Provide the (x, y) coordinate of the cell's center where the given text is located.  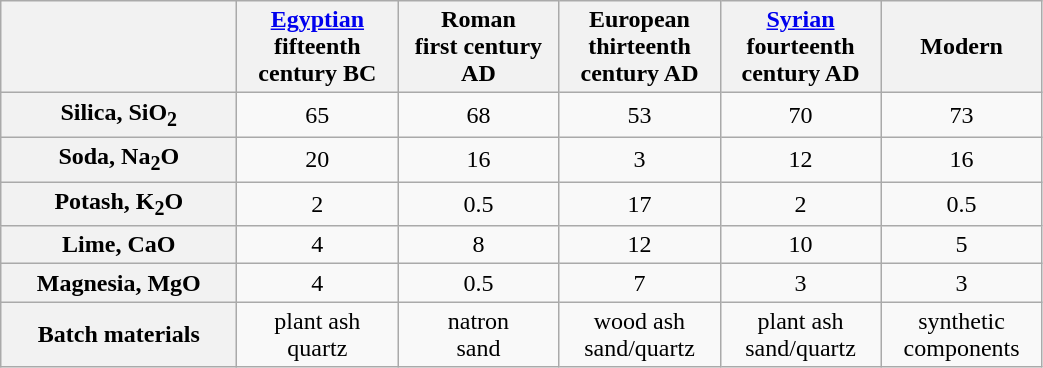
Batch materials (119, 334)
8 (478, 245)
plant ashsand/quartz (800, 334)
Egyptianfifteenth century BC (318, 47)
Romanfirst century AD (478, 47)
natronsand (478, 334)
wood ashsand/quartz (640, 334)
7 (640, 283)
17 (640, 204)
68 (478, 115)
Silica, SiO2 (119, 115)
5 (962, 245)
Potash, K2O (119, 204)
Syrianfourteenth century AD (800, 47)
70 (800, 115)
Modern (962, 47)
20 (318, 159)
53 (640, 115)
Magnesia, MgO (119, 283)
syntheticcomponents (962, 334)
Lime, CaO (119, 245)
73 (962, 115)
65 (318, 115)
10 (800, 245)
Europeanthirteenth century AD (640, 47)
Soda, Na2O (119, 159)
plant ashquartz (318, 334)
